Return [x, y] of the center of cell containing provided text 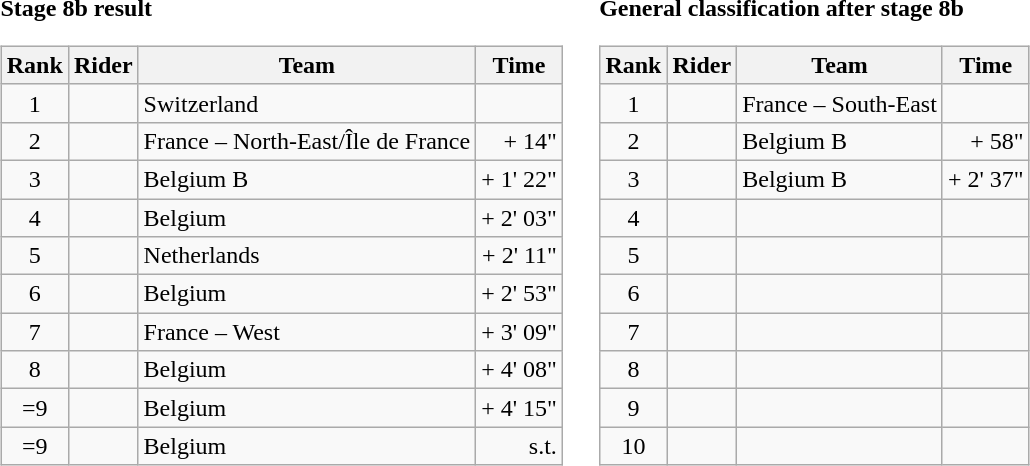
Netherlands [307, 256]
9 [634, 408]
+ 2' 11" [520, 256]
France – West [307, 332]
France – South-East [840, 103]
+ 2' 53" [520, 294]
France – North-East/Île de France [307, 141]
10 [634, 446]
+ 3' 09" [520, 332]
Switzerland [307, 103]
+ 4' 08" [520, 370]
+ 58" [986, 141]
+ 14" [520, 141]
+ 2' 37" [986, 179]
s.t. [520, 446]
+ 2' 03" [520, 217]
+ 1' 22" [520, 179]
+ 4' 15" [520, 408]
